Extract the (x, y) coordinate from the center of the cell holding the provided text.  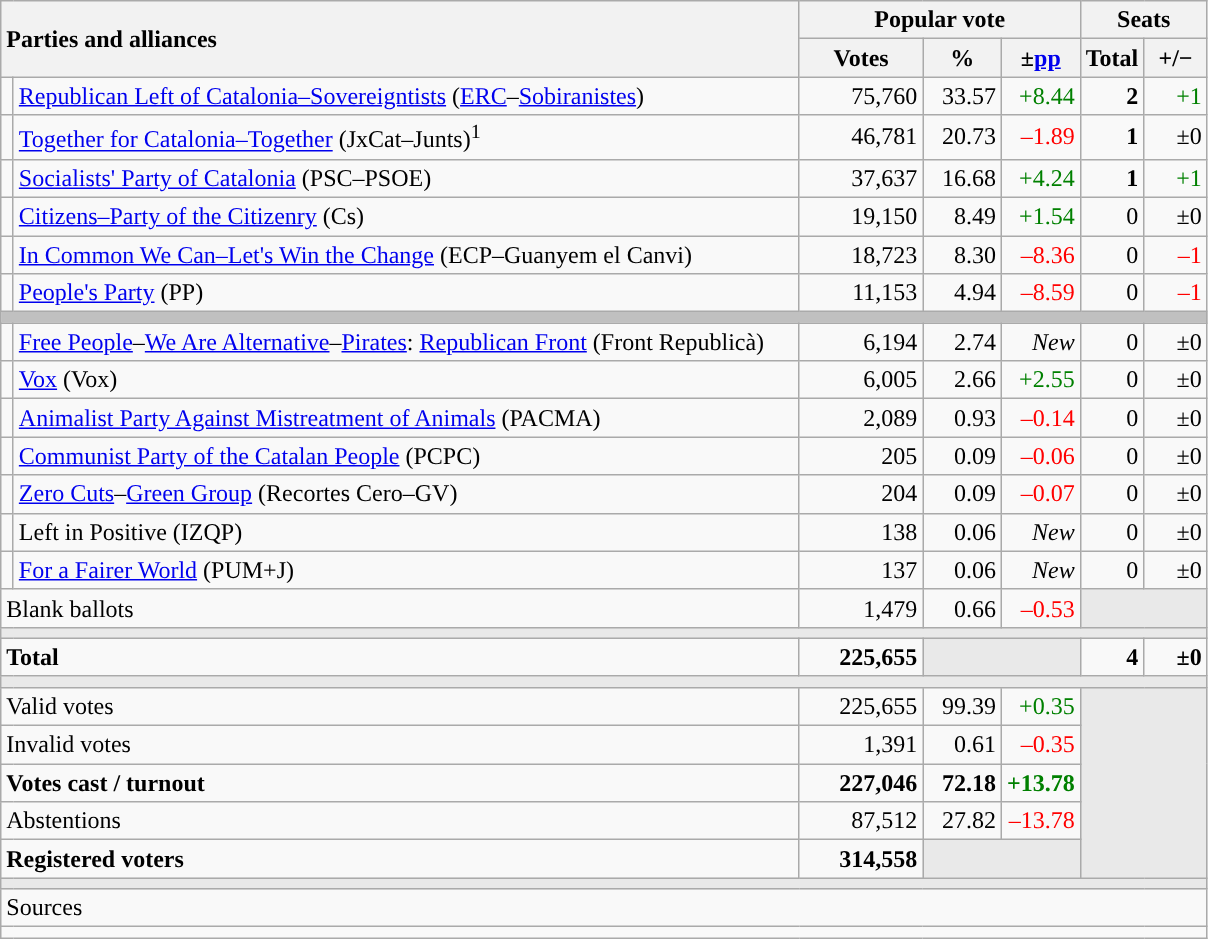
–0.07 (1040, 494)
37,637 (861, 178)
Popular vote (940, 20)
2.74 (962, 342)
+13.78 (1040, 783)
Republican Left of Catalonia–Sovereigntists (ERC–Sobiranistes) (406, 96)
–1.89 (1040, 138)
–0.35 (1040, 745)
+/− (1176, 58)
72.18 (962, 783)
0.93 (962, 418)
Valid votes (400, 706)
33.57 (962, 96)
204 (861, 494)
27.82 (962, 821)
1,391 (861, 745)
Seats (1144, 20)
227,046 (861, 783)
–0.14 (1040, 418)
87,512 (861, 821)
8.49 (962, 217)
138 (861, 532)
–0.53 (1040, 608)
2 (1112, 96)
Socialists' Party of Catalonia (PSC–PSOE) (406, 178)
Votes (861, 58)
Citizens–Party of the Citizenry (Cs) (406, 217)
1,479 (861, 608)
20.73 (962, 138)
6,005 (861, 380)
Together for Catalonia–Together (JxCat–Junts)1 (406, 138)
+2.55 (1040, 380)
19,150 (861, 217)
16.68 (962, 178)
314,558 (861, 859)
Free People–We Are Alternative–Pirates: Republican Front (Front Republicà) (406, 342)
18,723 (861, 255)
–8.36 (1040, 255)
6,194 (861, 342)
11,153 (861, 293)
+8.44 (1040, 96)
People's Party (PP) (406, 293)
+0.35 (1040, 706)
Invalid votes (400, 745)
Left in Positive (IZQP) (406, 532)
Zero Cuts–Green Group (Recortes Cero–GV) (406, 494)
205 (861, 456)
Votes cast / turnout (400, 783)
Communist Party of the Catalan People (PCPC) (406, 456)
Blank ballots (400, 608)
±pp (1040, 58)
Parties and alliances (400, 39)
For a Fairer World (PUM+J) (406, 570)
Abstentions (400, 821)
2,089 (861, 418)
137 (861, 570)
4.94 (962, 293)
46,781 (861, 138)
0.66 (962, 608)
+4.24 (1040, 178)
+1.54 (1040, 217)
In Common We Can–Let's Win the Change (ECP–Guanyem el Canvi) (406, 255)
4 (1112, 657)
99.39 (962, 706)
–8.59 (1040, 293)
2.66 (962, 380)
–0.06 (1040, 456)
Vox (Vox) (406, 380)
Animalist Party Against Mistreatment of Animals (PACMA) (406, 418)
–13.78 (1040, 821)
8.30 (962, 255)
0.61 (962, 745)
Sources (604, 908)
75,760 (861, 96)
Registered voters (400, 859)
% (962, 58)
